Determine the (x, y) coordinate at the center of the cell enclosing the given text.  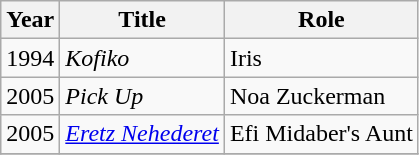
Year (30, 20)
Iris (321, 58)
1994 (30, 58)
Noa Zuckerman (321, 96)
Eretz Nehederet (142, 134)
Pick Up (142, 96)
Title (142, 20)
Role (321, 20)
Efi Midaber's Aunt (321, 134)
Kofiko (142, 58)
